Pinpoint the cell where the given text exists, returning its (X, Y) midpoint coordinate. 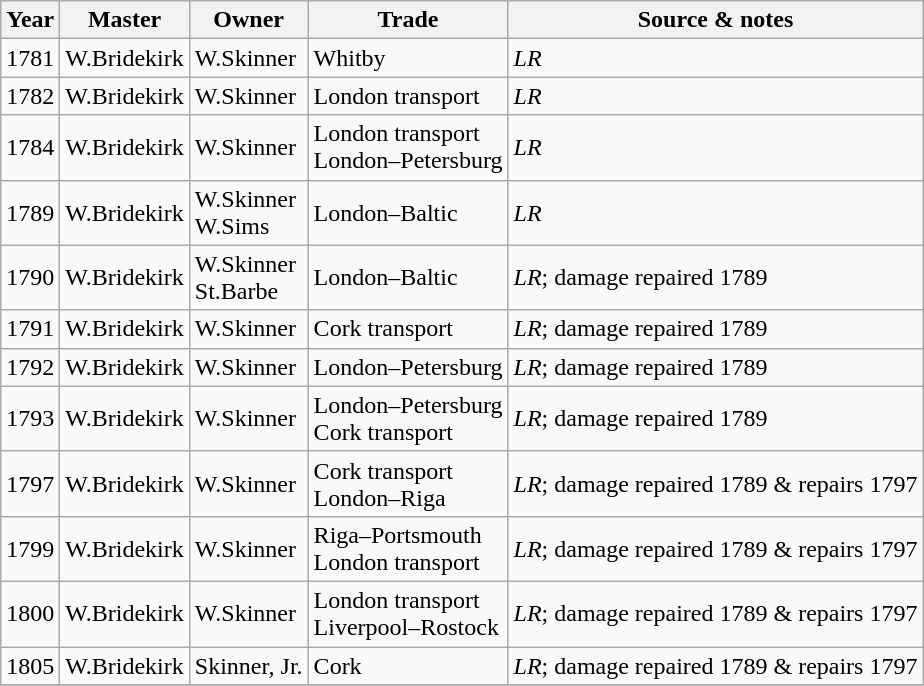
1805 (30, 665)
London–PetersburgCork transport (408, 418)
1781 (30, 58)
Cork (408, 665)
1790 (30, 278)
1784 (30, 148)
W.SkinnerW.Sims (248, 212)
Skinner, Jr. (248, 665)
London–Petersburg (408, 367)
Cork transportLondon–Riga (408, 484)
Riga–PortsmouthLondon transport (408, 548)
Cork transport (408, 329)
W.SkinnerSt.Barbe (248, 278)
1791 (30, 329)
1792 (30, 367)
1793 (30, 418)
Master (124, 20)
Whitby (408, 58)
Year (30, 20)
London transportLiverpool–Rostock (408, 614)
London transportLondon–Petersburg (408, 148)
Owner (248, 20)
London transport (408, 96)
Trade (408, 20)
Source & notes (716, 20)
1797 (30, 484)
1800 (30, 614)
1782 (30, 96)
1799 (30, 548)
1789 (30, 212)
